Extract the [x, y] coordinate from the center of the cell holding the provided text.  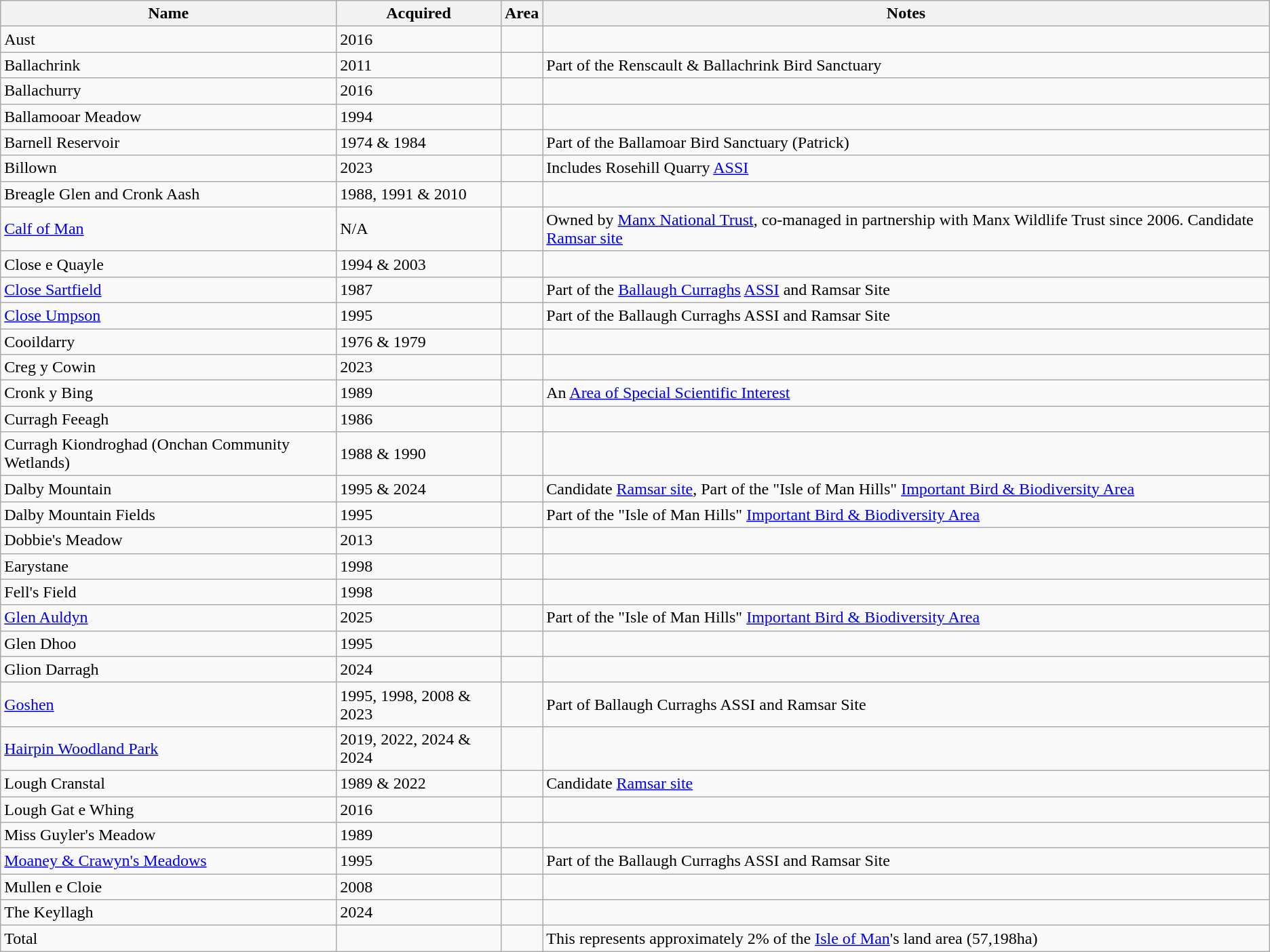
Name [168, 14]
Curragh Feeagh [168, 419]
Notes [906, 14]
The Keyllagh [168, 913]
This represents approximately 2% of the Isle of Man's land area (57,198ha) [906, 938]
Owned by Manx National Trust, co-managed in partnership with Manx Wildlife Trust since 2006. Candidate Ramsar site [906, 229]
Goshen [168, 704]
Cooildarry [168, 341]
2025 [419, 618]
1988 & 1990 [419, 454]
Creg y Cowin [168, 368]
1994 [419, 117]
Fell's Field [168, 592]
1987 [419, 290]
Part of the Renscault & Ballachrink Bird Sanctuary [906, 65]
Close Umpson [168, 315]
Total [168, 938]
Dalby Mountain [168, 489]
Area [521, 14]
Close Sartfield [168, 290]
Ballachrink [168, 65]
Earystane [168, 566]
Billown [168, 168]
2019, 2022, 2024 & 2024 [419, 749]
2013 [419, 540]
1986 [419, 419]
Lough Cranstal [168, 783]
Candidate Ramsar site [906, 783]
Glen Dhoo [168, 643]
Calf of Man [168, 229]
Candidate Ramsar site, Part of the "Isle of Man Hills" Important Bird & Biodiversity Area [906, 489]
Barnell Reservoir [168, 142]
Part of Ballaugh Curraghs ASSI and Ramsar Site [906, 704]
Aust [168, 39]
1995, 1998, 2008 & 2023 [419, 704]
Glen Auldyn [168, 618]
Breagle Glen and Cronk Aash [168, 194]
Includes Rosehill Quarry ASSI [906, 168]
Lough Gat e Whing [168, 809]
Hairpin Woodland Park [168, 749]
2008 [419, 887]
Dobbie's Meadow [168, 540]
Miss Guyler's Meadow [168, 835]
Close e Quayle [168, 264]
1974 & 1984 [419, 142]
Glion Darragh [168, 669]
1988, 1991 & 2010 [419, 194]
An Area of Special Scientific Interest [906, 393]
Curragh Kiondroghad (Onchan Community Wetlands) [168, 454]
2011 [419, 65]
1989 & 2022 [419, 783]
Ballachurry [168, 91]
1976 & 1979 [419, 341]
N/A [419, 229]
1995 & 2024 [419, 489]
Part of the Ballamoar Bird Sanctuary (Patrick) [906, 142]
Dalby Mountain Fields [168, 515]
Moaney & Crawyn's Meadows [168, 861]
1994 & 2003 [419, 264]
Mullen e Cloie [168, 887]
Acquired [419, 14]
Ballamooar Meadow [168, 117]
Cronk y Bing [168, 393]
